Output the [X, Y] coordinate of the center of the cell containing the given text.  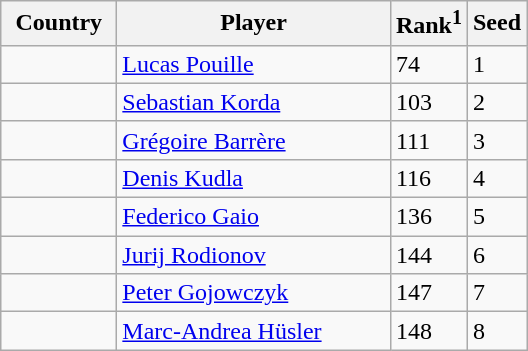
Player [254, 24]
116 [428, 178]
Seed [496, 24]
5 [496, 217]
148 [428, 331]
7 [496, 293]
8 [496, 331]
3 [496, 140]
Country [59, 24]
144 [428, 255]
111 [428, 140]
103 [428, 102]
2 [496, 102]
Jurij Rodionov [254, 255]
74 [428, 64]
Lucas Pouille [254, 64]
Denis Kudla [254, 178]
Federico Gaio [254, 217]
Grégoire Barrère [254, 140]
Sebastian Korda [254, 102]
6 [496, 255]
1 [496, 64]
Marc-Andrea Hüsler [254, 331]
147 [428, 293]
Peter Gojowczyk [254, 293]
136 [428, 217]
4 [496, 178]
Rank1 [428, 24]
